Return the [X, Y] coordinate for the center point of the cell that contains the specified text.  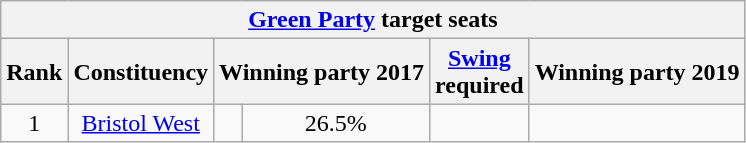
Green Party target seats [373, 20]
Rank [34, 72]
Winning party 2017 [322, 72]
Winning party 2019 [637, 72]
Bristol West [141, 123]
Constituency [141, 72]
1 [34, 123]
26.5% [336, 123]
Swingrequired [480, 72]
